From the cell containing the given text, extract its center point as (X, Y) coordinate. 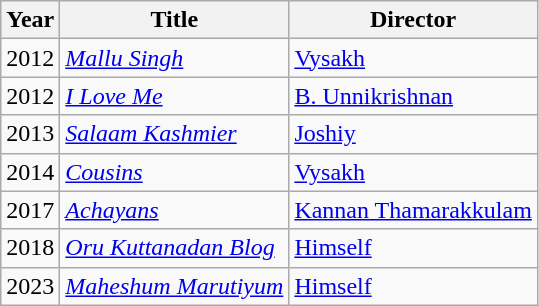
Cousins (174, 172)
Kannan Thamarakkulam (414, 210)
2014 (30, 172)
Mallu Singh (174, 58)
2013 (30, 134)
I Love Me (174, 96)
2017 (30, 210)
2023 (30, 286)
Director (414, 20)
Joshiy (414, 134)
Oru Kuttanadan Blog (174, 248)
Year (30, 20)
Maheshum Marutiyum (174, 286)
Salaam Kashmier (174, 134)
B. Unnikrishnan (414, 96)
Title (174, 20)
2018 (30, 248)
Achayans (174, 210)
